Return the [X, Y] coordinate for the center point of the cell that contains the specified text.  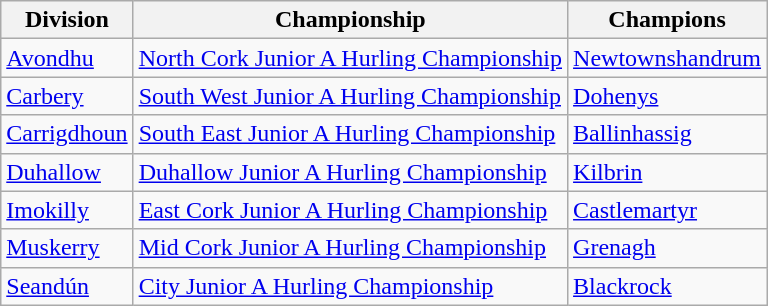
Division [67, 20]
Newtownshandrum [668, 58]
Duhallow Junior A Hurling Championship [350, 172]
East Cork Junior A Hurling Championship [350, 210]
Seandún [67, 286]
Castlemartyr [668, 210]
Carrigdhoun [67, 134]
Grenagh [668, 248]
Blackrock [668, 286]
Champions [668, 20]
Mid Cork Junior A Hurling Championship [350, 248]
North Cork Junior A Hurling Championship [350, 58]
Dohenys [668, 96]
Imokilly [67, 210]
Avondhu [67, 58]
South East Junior A Hurling Championship [350, 134]
Kilbrin [668, 172]
Ballinhassig [668, 134]
Muskerry [67, 248]
City Junior A Hurling Championship [350, 286]
Carbery [67, 96]
South West Junior A Hurling Championship [350, 96]
Championship [350, 20]
Duhallow [67, 172]
